Find where the given text appears and provide that cell's center as [x, y] coordinate. 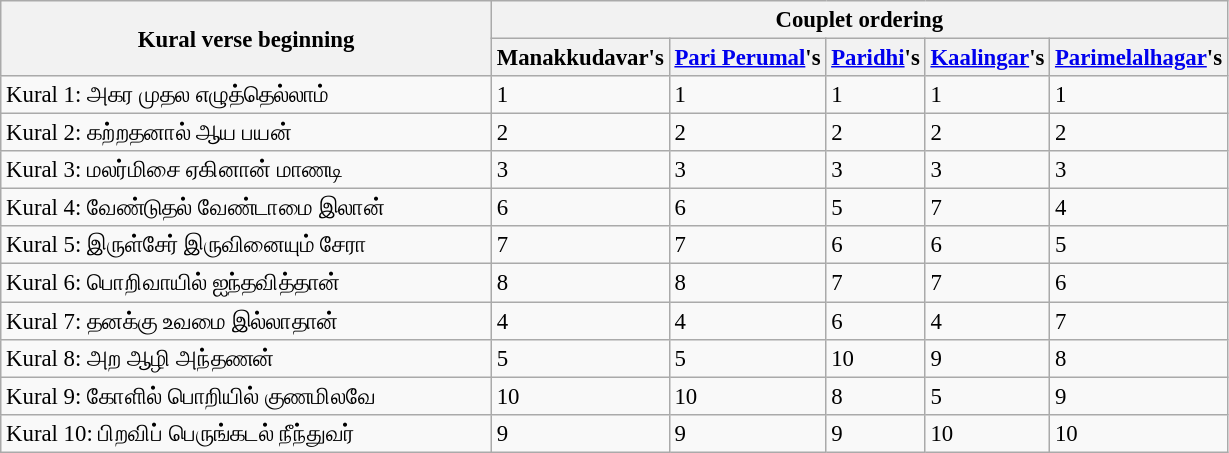
Kural 10: பிறவிப் பெருங்கடல் நீந்துவர் [246, 433]
Kural 8: அற ஆழி அந்தணன் [246, 358]
Couplet ordering [859, 20]
Kural 7: தனக்கு உவமை இல்லாதான் [246, 321]
Pari Perumal's [748, 58]
Parimelalhagar's [1139, 58]
Kural 2: கற்றதனால் ஆய பயன் [246, 133]
Kural 1: அகர முதல எழுத்தெல்லாம் [246, 95]
Paridhi's [876, 58]
Kaalingar's [988, 58]
Kural 6: பொறிவாயில் ஐந்தவித்தான் [246, 283]
Kural verse beginning [246, 38]
Kural 4: வேண்டுதல் வேண்டாமை இலான் [246, 208]
Manakkudavar's [580, 58]
Kural 5: இருள்சேர் இருவினையும் சேரா [246, 245]
Kural 9: கோளில் பொறியில் குணமிலவே [246, 396]
Kural 3: மலர்மிசை ஏகினான் மாணடி [246, 170]
